Determine the (X, Y) coordinate at the center of the cell enclosing the given text.  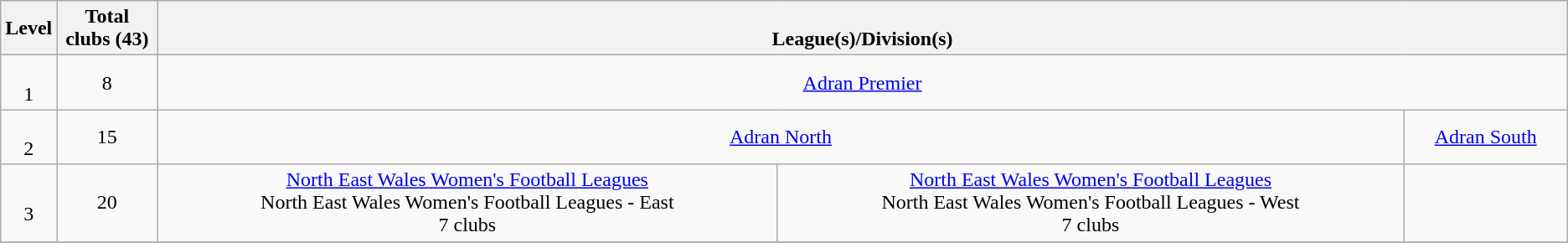
North East Wales Women's Football LeaguesNorth East Wales Women's Football Leagues - West7 clubs (1091, 203)
Adran North (781, 137)
15 (107, 137)
2 (28, 137)
8 (107, 82)
3 (28, 203)
1 (28, 82)
Level (28, 28)
Adran South (1486, 137)
Adran Premier (863, 82)
North East Wales Women's Football LeaguesNorth East Wales Women's Football Leagues - East7 clubs (467, 203)
Total clubs (43) (107, 28)
League(s)/Division(s) (863, 28)
20 (107, 203)
